Identify which cell holds the provided text, then report its [X, Y] central coordinate. 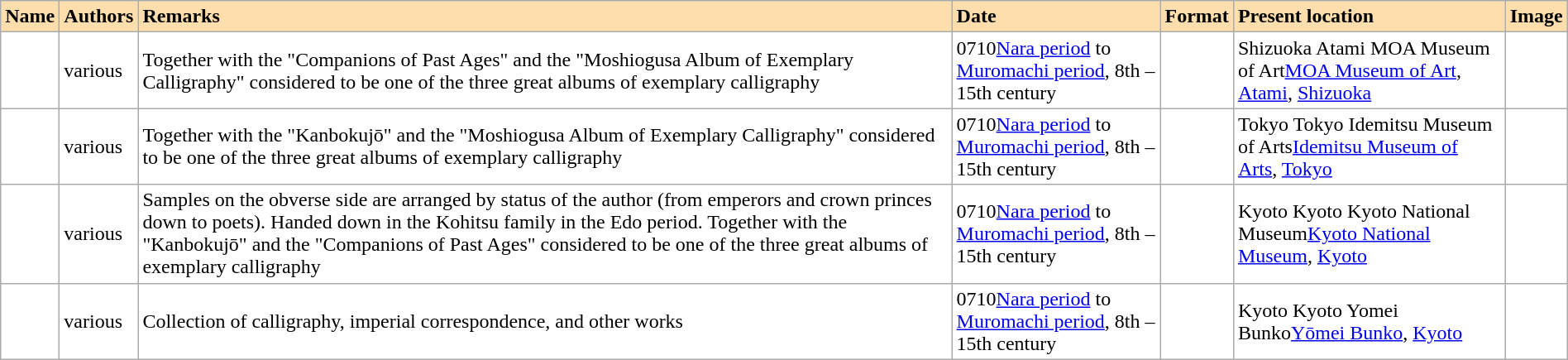
Tokyo Tokyo Idemitsu Museum of ArtsIdemitsu Museum of Arts, Tokyo [1370, 146]
Date [1056, 17]
Present location [1370, 17]
Collection of calligraphy, imperial correspondence, and other works [545, 321]
Kyoto Kyoto Yomei BunkoYōmei Bunko, Kyoto [1370, 321]
Format [1197, 17]
Shizuoka Atami MOA Museum of ArtMOA Museum of Art, Atami, Shizuoka [1370, 70]
Remarks [545, 17]
Image [1537, 17]
Name [30, 17]
Kyoto Kyoto Kyoto National MuseumKyoto National Museum, Kyoto [1370, 233]
Authors [99, 17]
